Identify which cell holds the provided text, then report its (x, y) central coordinate. 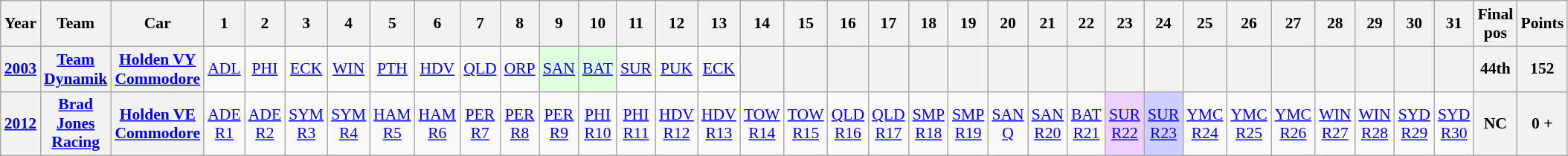
5 (393, 24)
ADER2 (265, 123)
16 (848, 24)
SURR22 (1125, 123)
ADL (224, 68)
Team (76, 24)
Holden VY Commodore (158, 68)
Brad Jones Racing (76, 123)
SAN (559, 68)
Final pos (1495, 24)
SMPR19 (968, 123)
26 (1248, 24)
Car (158, 24)
QLD (480, 68)
6 (437, 24)
10 (598, 24)
HDV (437, 68)
WINR27 (1334, 123)
2003 (21, 68)
PHIR10 (598, 123)
PHI (265, 68)
21 (1047, 24)
PUK (677, 68)
15 (806, 24)
HAMR6 (437, 123)
NC (1495, 123)
TOWR14 (762, 123)
HDVR12 (677, 123)
Team Dynamik (76, 68)
24 (1163, 24)
28 (1334, 24)
YMCR25 (1248, 123)
ORP (520, 68)
WINR28 (1375, 123)
TOWR15 (806, 123)
31 (1453, 24)
11 (636, 24)
12 (677, 24)
Points (1542, 24)
19 (968, 24)
17 (888, 24)
20 (1007, 24)
4 (348, 24)
BATR21 (1086, 123)
0 + (1542, 123)
Year (21, 24)
29 (1375, 24)
SURR23 (1163, 123)
BAT (598, 68)
25 (1205, 24)
8 (520, 24)
SMPR18 (928, 123)
PERR8 (520, 123)
HAMR5 (393, 123)
3 (306, 24)
SYDR29 (1415, 123)
YMCR24 (1205, 123)
SYMR4 (348, 123)
14 (762, 24)
PTH (393, 68)
2012 (21, 123)
SUR (636, 68)
1 (224, 24)
7 (480, 24)
SANQ (1007, 123)
YMCR26 (1293, 123)
WIN (348, 68)
SYDR30 (1453, 123)
HDVR13 (719, 123)
SYMR3 (306, 123)
30 (1415, 24)
Holden VE Commodore (158, 123)
23 (1125, 24)
13 (719, 24)
22 (1086, 24)
QLDR17 (888, 123)
ADER1 (224, 123)
PERR9 (559, 123)
44th (1495, 68)
18 (928, 24)
PHIR11 (636, 123)
152 (1542, 68)
2 (265, 24)
9 (559, 24)
SANR20 (1047, 123)
27 (1293, 24)
PERR7 (480, 123)
QLDR16 (848, 123)
